From the cell containing the given text, extract its center point as [X, Y] coordinate. 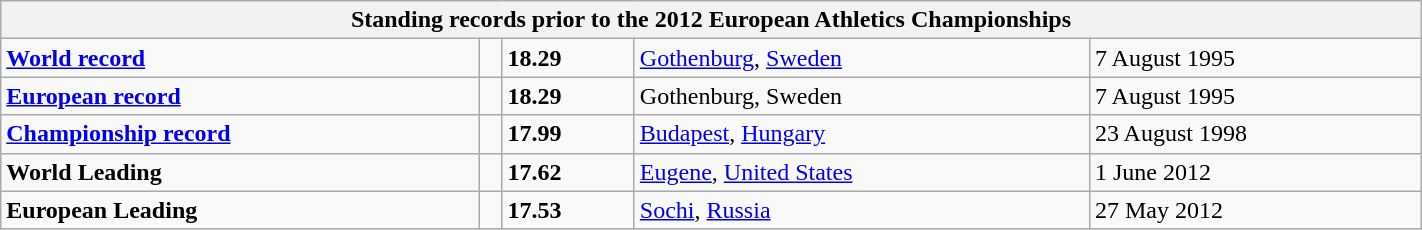
17.99 [568, 134]
17.53 [568, 210]
27 May 2012 [1255, 210]
Budapest, Hungary [862, 134]
1 June 2012 [1255, 172]
Standing records prior to the 2012 European Athletics Championships [711, 20]
Championship record [240, 134]
World Leading [240, 172]
European record [240, 96]
23 August 1998 [1255, 134]
World record [240, 58]
17.62 [568, 172]
Sochi, Russia [862, 210]
Eugene, United States [862, 172]
European Leading [240, 210]
